Provide the [x, y] coordinate of the cell's center where the given text is located.  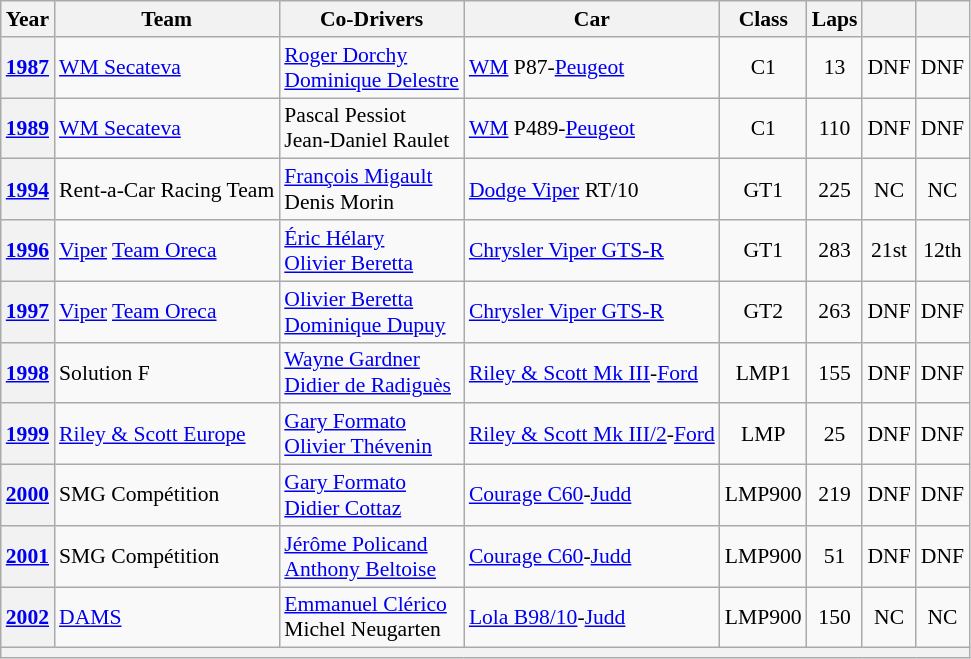
1998 [28, 372]
2001 [28, 556]
1987 [28, 68]
Pascal Pessiot Jean-Daniel Raulet [372, 128]
LMP1 [764, 372]
Team [166, 19]
1999 [28, 434]
21st [888, 250]
WM P489-Peugeot [592, 128]
51 [835, 556]
WM P87-Peugeot [592, 68]
Laps [835, 19]
Riley & Scott Europe [166, 434]
1996 [28, 250]
25 [835, 434]
DAMS [166, 618]
Roger Dorchy Dominique Delestre [372, 68]
110 [835, 128]
263 [835, 312]
François Migault Denis Morin [372, 190]
Gary Formato Olivier Thévenin [372, 434]
2000 [28, 496]
Éric Hélary Olivier Beretta [372, 250]
Car [592, 19]
283 [835, 250]
Class [764, 19]
Year [28, 19]
1994 [28, 190]
1989 [28, 128]
13 [835, 68]
Jérôme Policand Anthony Beltoise [372, 556]
Riley & Scott Mk III/2-Ford [592, 434]
Co-Drivers [372, 19]
Rent-a-Car Racing Team [166, 190]
150 [835, 618]
GT2 [764, 312]
2002 [28, 618]
Solution F [166, 372]
Olivier Beretta Dominique Dupuy [372, 312]
Emmanuel Clérico Michel Neugarten [372, 618]
225 [835, 190]
Wayne Gardner Didier de Radiguès [372, 372]
155 [835, 372]
Lola B98/10-Judd [592, 618]
219 [835, 496]
LMP [764, 434]
12th [942, 250]
Dodge Viper RT/10 [592, 190]
Gary Formato Didier Cottaz [372, 496]
Riley & Scott Mk III-Ford [592, 372]
1997 [28, 312]
